Return the (X, Y) coordinate for the center point of the cell that contains the specified text.  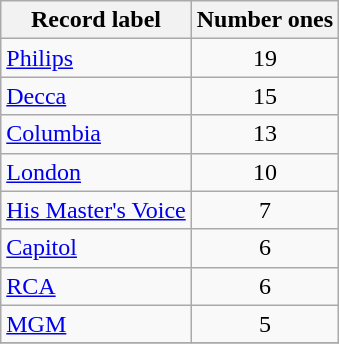
7 (264, 210)
Number ones (264, 20)
Record label (96, 20)
Decca (96, 96)
RCA (96, 286)
5 (264, 324)
His Master's Voice (96, 210)
Capitol (96, 248)
13 (264, 134)
Columbia (96, 134)
10 (264, 172)
Philips (96, 58)
19 (264, 58)
15 (264, 96)
MGM (96, 324)
London (96, 172)
